Detect which cell encompasses the target text, then output its (X, Y) center coordinate. 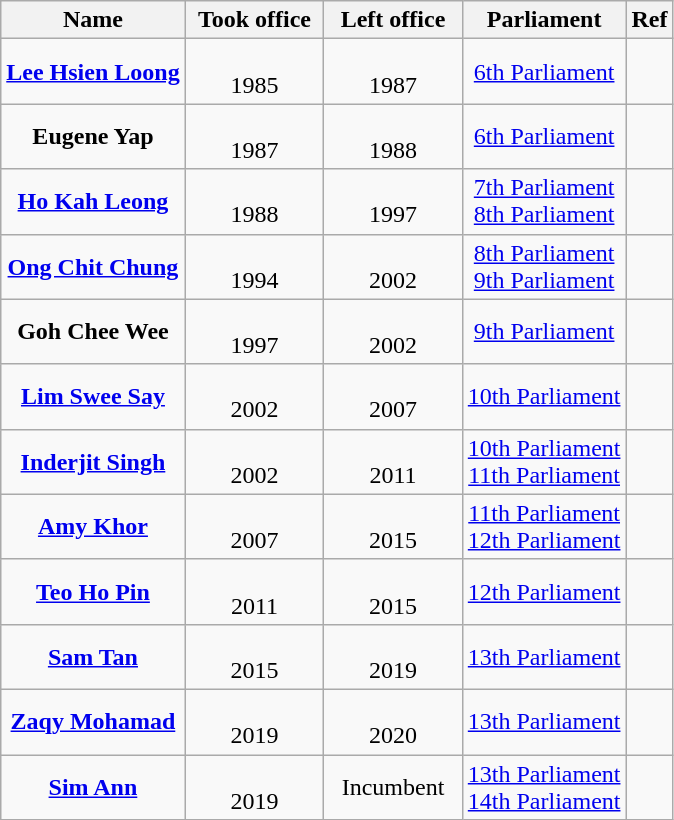
Ho Kah Leong (93, 202)
Eugene Yap (93, 136)
10th Parliament (544, 396)
Lee Hsien Loong (93, 72)
Zaqy Mohamad (93, 722)
Name (93, 20)
Left office (394, 20)
10th Parliament11th Parliament (544, 462)
Teo Ho Pin (93, 592)
8th Parliament9th Parliament (544, 266)
Parliament (544, 20)
1994 (254, 266)
Took office (254, 20)
Goh Chee Wee (93, 332)
7th Parliament8th Parliament (544, 202)
11th Parliament12th Parliament (544, 526)
Lim Swee Say (93, 396)
Ref (650, 20)
Incumbent (394, 786)
9th Parliament (544, 332)
Sam Tan (93, 656)
2020 (394, 722)
Sim Ann (93, 786)
Inderjit Singh (93, 462)
1985 (254, 72)
13th Parliament14th Parliament (544, 786)
12th Parliament (544, 592)
Ong Chit Chung (93, 266)
Amy Khor (93, 526)
